Pinpoint the cell where the given text exists, returning its (X, Y) midpoint coordinate. 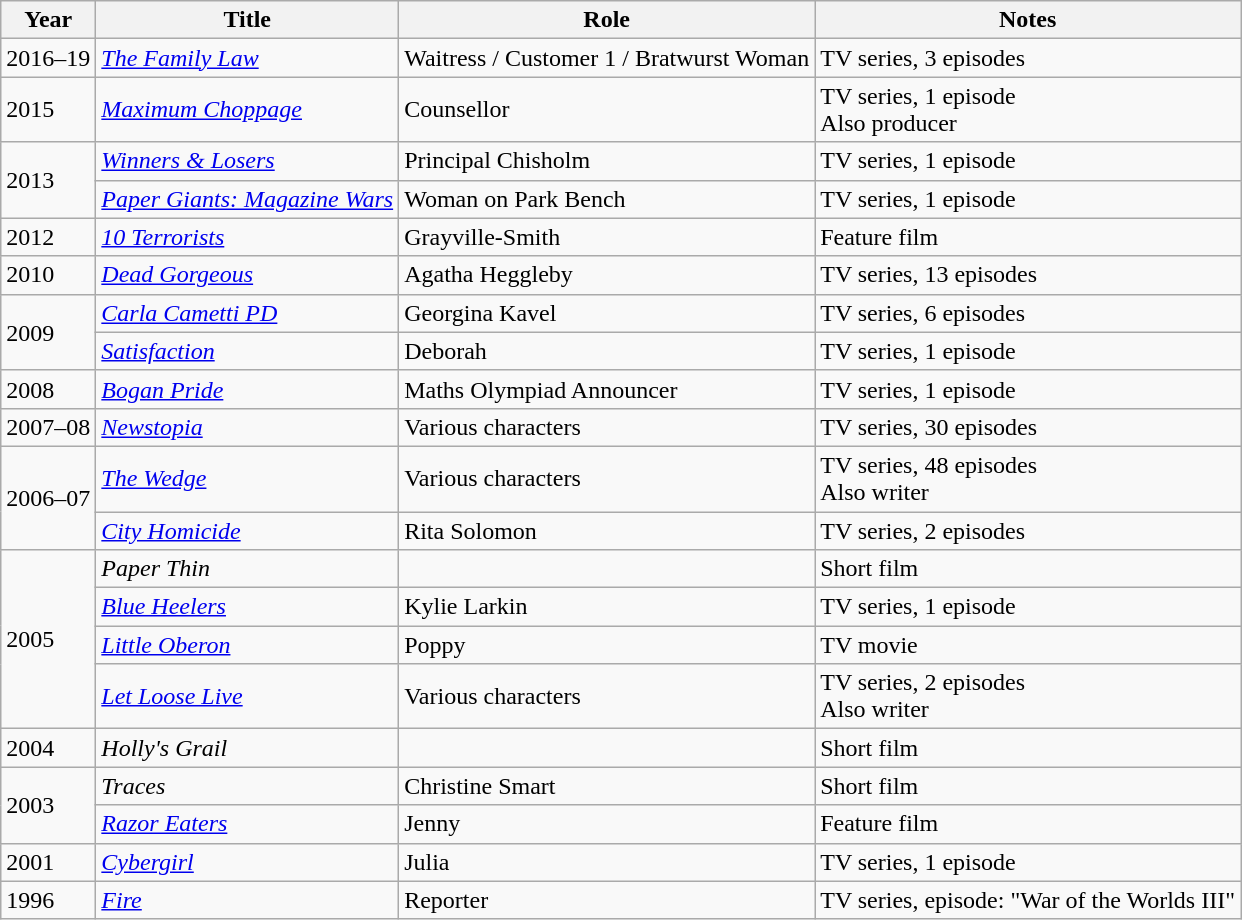
TV series, 2 episodesAlso writer (1028, 696)
Grayville-Smith (607, 237)
Role (607, 20)
2003 (48, 805)
TV series, 3 episodes (1028, 58)
2004 (48, 748)
Little Oberon (248, 645)
TV movie (1028, 645)
1996 (48, 900)
2001 (48, 862)
2006–07 (48, 498)
Holly's Grail (248, 748)
Jenny (607, 824)
2009 (48, 332)
Agatha Heggleby (607, 275)
TV series, 2 episodes (1028, 531)
Winners & Losers (248, 161)
Reporter (607, 900)
The Family Law (248, 58)
Rita Solomon (607, 531)
TV series, 30 episodes (1028, 427)
Deborah (607, 351)
10 Terrorists (248, 237)
Fire (248, 900)
City Homicide (248, 531)
2013 (48, 180)
2010 (48, 275)
2008 (48, 389)
Satisfaction (248, 351)
2007–08 (48, 427)
2015 (48, 110)
Christine Smart (607, 786)
Georgina Kavel (607, 313)
2012 (48, 237)
2016–19 (48, 58)
TV series, 1 episodeAlso producer (1028, 110)
Razor Eaters (248, 824)
Waitress / Customer 1 / Bratwurst Woman (607, 58)
Traces (248, 786)
Dead Gorgeous (248, 275)
Kylie Larkin (607, 607)
Maximum Choppage (248, 110)
Newstopia (248, 427)
TV series, 13 episodes (1028, 275)
Title (248, 20)
Paper Giants: Magazine Wars (248, 199)
Paper Thin (248, 569)
Let Loose Live (248, 696)
Notes (1028, 20)
Counsellor (607, 110)
Julia (607, 862)
Blue Heelers (248, 607)
TV series, 6 episodes (1028, 313)
Bogan Pride (248, 389)
Maths Olympiad Announcer (607, 389)
The Wedge (248, 478)
Year (48, 20)
Carla Cametti PD (248, 313)
Poppy (607, 645)
TV series, 48 episodes Also writer (1028, 478)
Principal Chisholm (607, 161)
2005 (48, 640)
Woman on Park Bench (607, 199)
TV series, episode: "War of the Worlds III" (1028, 900)
Cybergirl (248, 862)
